Output the (x, y) coordinate of the center of the cell containing the given text.  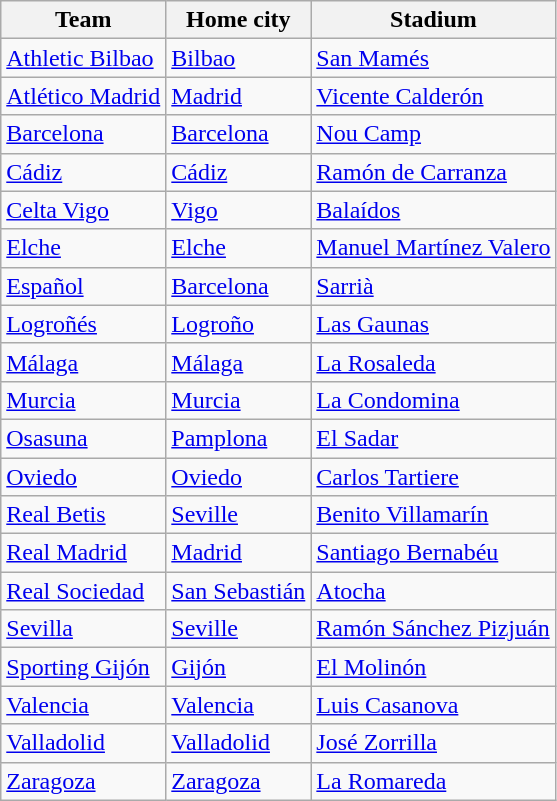
La Romareda (434, 781)
Pamplona (238, 438)
Atocha (434, 591)
Atlético Madrid (84, 96)
Osasuna (84, 438)
Español (84, 286)
El Sadar (434, 438)
San Mamés (434, 58)
Celta Vigo (84, 210)
Carlos Tartiere (434, 477)
Sporting Gijón (84, 667)
Luis Casanova (434, 705)
Santiago Bernabéu (434, 553)
Vigo (238, 210)
José Zorrilla (434, 743)
Vicente Calderón (434, 96)
Home city (238, 20)
Bilbao (238, 58)
San Sebastián (238, 591)
Real Betis (84, 515)
Ramón de Carranza (434, 172)
Las Gaunas (434, 324)
Sevilla (84, 629)
El Molinón (434, 667)
La Condomina (434, 400)
Balaídos (434, 210)
Stadium (434, 20)
Team (84, 20)
La Rosaleda (434, 362)
Real Sociedad (84, 591)
Nou Camp (434, 134)
Benito Villamarín (434, 515)
Gijón (238, 667)
Sarrià (434, 286)
Athletic Bilbao (84, 58)
Logroñés (84, 324)
Manuel Martínez Valero (434, 248)
Ramón Sánchez Pizjuán (434, 629)
Logroño (238, 324)
Real Madrid (84, 553)
